Search for the cell housing the specified text and yield its (X, Y) center coordinate. 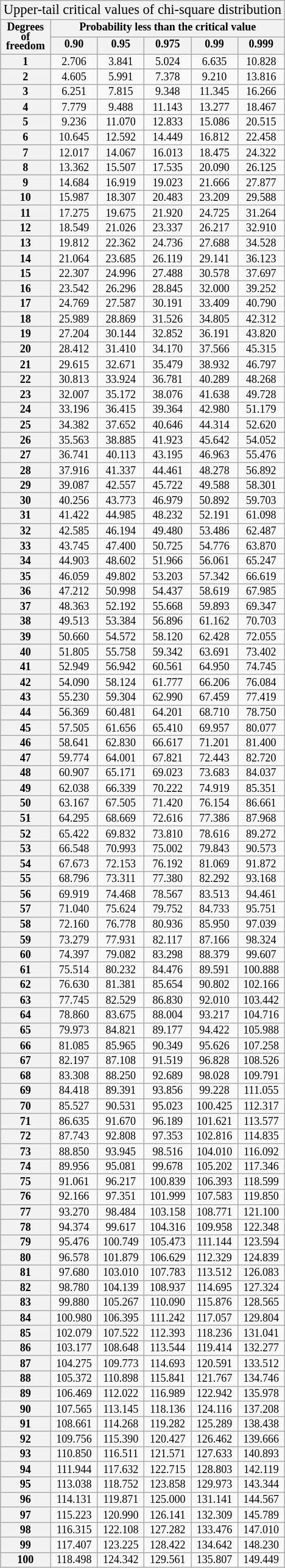
111.242 (168, 1318)
93.217 (214, 1015)
28.412 (74, 349)
97.351 (121, 1197)
85 (26, 1333)
13 (26, 243)
84.037 (261, 773)
73.279 (74, 940)
64.001 (121, 758)
76.630 (74, 985)
48.268 (261, 380)
3 (26, 91)
131.041 (261, 1333)
34 (26, 561)
74.919 (214, 788)
59 (26, 940)
83.308 (74, 1076)
15 (26, 274)
72.153 (121, 864)
66.339 (121, 788)
100 (26, 1561)
117.407 (74, 1545)
29 (26, 486)
23.337 (168, 228)
147.010 (261, 1530)
57.342 (214, 576)
88 (26, 1378)
92.010 (214, 1001)
96.217 (121, 1182)
91 (26, 1424)
30.813 (74, 380)
123.225 (121, 1545)
143.344 (261, 1484)
27.877 (261, 183)
61.098 (261, 516)
31.410 (121, 349)
55.758 (121, 653)
43.820 (261, 334)
49.588 (214, 486)
60.481 (121, 712)
13.277 (214, 107)
110.850 (74, 1455)
76.154 (214, 803)
81.381 (121, 985)
46.963 (214, 455)
50.660 (74, 637)
20.483 (168, 198)
109.958 (214, 1227)
101.879 (121, 1258)
75.514 (74, 970)
79.843 (214, 849)
106.393 (214, 1182)
82.720 (261, 758)
34.528 (261, 243)
2.706 (74, 62)
125.289 (214, 1424)
5.024 (168, 62)
18.549 (74, 228)
122.715 (168, 1469)
134.642 (214, 1545)
64.295 (74, 818)
50.725 (168, 547)
95 (26, 1484)
38.885 (121, 439)
9.348 (168, 91)
15.987 (74, 198)
70.222 (168, 788)
54.052 (261, 439)
23.209 (214, 198)
19.023 (168, 183)
119.414 (214, 1348)
0.95 (121, 45)
18.475 (214, 152)
21.064 (74, 258)
49.513 (74, 622)
65.171 (121, 773)
27 (26, 455)
75 (26, 1182)
96.578 (74, 1258)
12.592 (121, 138)
59.342 (168, 653)
12 (26, 228)
39 (26, 637)
11.345 (214, 91)
29.588 (261, 198)
97.353 (168, 1136)
6.635 (214, 62)
111.055 (261, 1091)
17.535 (168, 168)
9.210 (214, 77)
40.113 (121, 455)
67.821 (168, 758)
67.505 (121, 803)
61.656 (121, 728)
116.092 (261, 1152)
18.467 (261, 107)
5.991 (121, 77)
19 (26, 334)
20.090 (214, 168)
63.691 (214, 653)
127.633 (214, 1455)
122.108 (121, 1530)
47.212 (74, 592)
69.347 (261, 606)
24.322 (261, 152)
26.119 (168, 258)
4 (26, 107)
107.565 (74, 1409)
28.869 (121, 319)
98.516 (168, 1152)
33.196 (74, 410)
114.835 (261, 1136)
89.177 (168, 1030)
119.282 (168, 1424)
85.527 (74, 1107)
61.777 (168, 682)
113.145 (121, 1409)
24.769 (74, 304)
103.010 (121, 1272)
135.807 (214, 1561)
45.315 (261, 349)
0.999 (261, 45)
68.796 (74, 879)
28 (26, 470)
84.476 (168, 970)
102.816 (214, 1136)
23 (26, 394)
43 (26, 698)
51.179 (261, 410)
90.573 (261, 849)
95.081 (121, 1166)
67.985 (261, 592)
115.841 (168, 1378)
128.422 (168, 1545)
Probability less than the critical value (167, 28)
46.059 (74, 576)
99.228 (214, 1091)
74.397 (74, 954)
83 (26, 1303)
113.544 (168, 1348)
70.993 (121, 849)
34.805 (214, 319)
104.275 (74, 1363)
85.351 (261, 788)
24.725 (214, 213)
99.678 (168, 1166)
46 (26, 743)
82.529 (121, 1001)
64.201 (168, 712)
50.892 (214, 500)
87.968 (261, 818)
2 (26, 77)
53.203 (168, 576)
116.989 (168, 1394)
76.084 (261, 682)
32.910 (261, 228)
105.267 (121, 1303)
80.936 (168, 924)
56.061 (214, 561)
108.648 (121, 1348)
80.077 (261, 728)
88.250 (121, 1076)
93.945 (121, 1152)
76 (26, 1197)
73 (26, 1152)
54.572 (121, 637)
72.160 (74, 924)
54.776 (214, 547)
22.458 (261, 138)
4.605 (74, 77)
14.449 (168, 138)
118.752 (121, 1484)
106.629 (168, 1258)
34.382 (74, 425)
55.476 (261, 455)
108.771 (214, 1213)
7.779 (74, 107)
95.626 (214, 1046)
148.230 (261, 1545)
10.645 (74, 138)
44.903 (74, 561)
90 (26, 1409)
29.141 (214, 258)
98.028 (214, 1076)
101.621 (214, 1121)
64 (26, 1015)
114.693 (168, 1363)
92.689 (168, 1076)
104.316 (168, 1227)
7.815 (121, 91)
81.085 (74, 1046)
47.400 (121, 547)
85.965 (121, 1046)
26.217 (214, 228)
126.141 (168, 1514)
118.136 (168, 1409)
36.191 (214, 334)
68.669 (121, 818)
95.476 (74, 1242)
71 (26, 1121)
83.298 (168, 954)
119.871 (121, 1500)
87.108 (121, 1060)
60.907 (74, 773)
35.172 (121, 394)
36.123 (261, 258)
126.462 (214, 1439)
72.443 (214, 758)
36.741 (74, 455)
20.515 (261, 122)
124.342 (121, 1561)
11.143 (168, 107)
25.989 (74, 319)
112.317 (261, 1107)
32.671 (121, 364)
84.821 (121, 1030)
49.480 (168, 531)
107.522 (121, 1333)
30.191 (168, 304)
122.348 (261, 1227)
72 (26, 1136)
101.999 (168, 1197)
106.395 (121, 1318)
45 (26, 728)
34.170 (168, 349)
48 (26, 773)
98.484 (121, 1213)
49.728 (261, 394)
39.364 (168, 410)
52.191 (214, 516)
30 (26, 500)
23.542 (74, 289)
66.548 (74, 849)
92.808 (121, 1136)
78 (26, 1227)
112.329 (214, 1258)
124.116 (214, 1409)
31.264 (261, 213)
99 (26, 1545)
33.409 (214, 304)
87.166 (214, 940)
65.422 (74, 834)
13.816 (261, 77)
22.362 (121, 243)
108.661 (74, 1424)
121.767 (214, 1378)
117.057 (214, 1318)
33 (26, 547)
80 (26, 1258)
81.400 (261, 743)
16.266 (261, 91)
114.268 (121, 1424)
73.402 (261, 653)
71.040 (74, 909)
58.619 (214, 592)
89.591 (214, 970)
90.531 (121, 1107)
78.567 (168, 894)
35.479 (168, 364)
109.773 (121, 1363)
118.498 (74, 1561)
100.425 (214, 1107)
88.850 (74, 1152)
7 (26, 152)
86.661 (261, 803)
56.892 (261, 470)
105.473 (168, 1242)
110.090 (168, 1303)
91.872 (261, 864)
91.061 (74, 1182)
44 (26, 712)
38.076 (168, 394)
112.393 (168, 1333)
14 (26, 258)
24.996 (121, 274)
53.384 (121, 622)
42.557 (121, 486)
13.362 (74, 168)
126.083 (261, 1272)
16.812 (214, 138)
123.858 (168, 1484)
22 (26, 380)
59.304 (121, 698)
52 (26, 834)
77 (26, 1213)
78.750 (261, 712)
42.980 (214, 410)
27.688 (214, 243)
97.039 (261, 924)
97.680 (74, 1272)
76.778 (121, 924)
58.120 (168, 637)
27.204 (74, 334)
129.561 (168, 1561)
44.461 (168, 470)
81.069 (214, 864)
77.419 (261, 698)
59.774 (74, 758)
66.619 (261, 576)
53.486 (214, 531)
62.428 (214, 637)
86.830 (168, 1001)
59.893 (214, 606)
21 (26, 364)
45.642 (214, 439)
93 (26, 1455)
120.990 (121, 1514)
93.168 (261, 879)
82.292 (214, 879)
30.144 (121, 334)
93.270 (74, 1213)
66.206 (214, 682)
108.937 (168, 1288)
75.002 (168, 849)
132.309 (214, 1514)
93.856 (168, 1091)
48.232 (168, 516)
7.378 (168, 77)
52.949 (74, 667)
40 (26, 653)
18.307 (121, 198)
56.896 (168, 622)
31.526 (168, 319)
42.585 (74, 531)
1 (26, 62)
40.790 (261, 304)
104.716 (261, 1015)
32.007 (74, 394)
87.743 (74, 1136)
73.810 (168, 834)
131.141 (214, 1500)
0.90 (74, 45)
98.780 (74, 1288)
83.513 (214, 894)
38.932 (214, 364)
106.469 (74, 1394)
32.000 (214, 289)
99.617 (121, 1227)
21.920 (168, 213)
53 (26, 849)
92 (26, 1439)
58.124 (121, 682)
16.013 (168, 152)
112.022 (121, 1394)
43.773 (121, 500)
77.931 (121, 940)
115.876 (214, 1303)
99.607 (261, 954)
74.745 (261, 667)
70.703 (261, 622)
78.616 (214, 834)
41.337 (121, 470)
85.654 (168, 985)
103.158 (168, 1213)
66.617 (168, 743)
89.956 (74, 1166)
149.449 (261, 1561)
100.839 (168, 1182)
10 (26, 198)
51.966 (168, 561)
80.232 (121, 970)
133.512 (261, 1363)
104.010 (214, 1152)
75.624 (121, 909)
76.192 (168, 864)
9.488 (121, 107)
56.369 (74, 712)
100.888 (261, 970)
55.230 (74, 698)
Degrees offreedom (26, 37)
65.247 (261, 561)
96.828 (214, 1060)
78.860 (74, 1015)
94.374 (74, 1227)
58.641 (74, 743)
118.599 (261, 1182)
111.944 (74, 1469)
39.087 (74, 486)
67.459 (214, 698)
62.038 (74, 788)
62.830 (121, 743)
66 (26, 1046)
48.363 (74, 606)
115.223 (74, 1514)
125.000 (168, 1500)
35.563 (74, 439)
67 (26, 1060)
68.710 (214, 712)
94.461 (261, 894)
65.410 (168, 728)
69.832 (121, 834)
58 (26, 924)
139.666 (261, 1439)
21.026 (121, 228)
105.202 (214, 1166)
69.023 (168, 773)
40.256 (74, 500)
57.505 (74, 728)
77.380 (168, 879)
Upper-tail critical values of chi-square distribution (142, 10)
118.236 (214, 1333)
83.675 (121, 1015)
105.372 (74, 1378)
92.166 (74, 1197)
107.258 (261, 1046)
31 (26, 516)
54.437 (168, 592)
124.839 (261, 1258)
129.804 (261, 1318)
74 (26, 1166)
12.833 (168, 122)
99.880 (74, 1303)
107.783 (168, 1272)
38 (26, 622)
88.004 (168, 1015)
114.131 (74, 1500)
132.277 (261, 1348)
109.791 (261, 1076)
96 (26, 1500)
65 (26, 1030)
62.487 (261, 531)
51 (26, 818)
105.988 (261, 1030)
19.675 (121, 213)
61.162 (214, 622)
27.488 (168, 274)
41.638 (214, 394)
56 (26, 894)
11.070 (121, 122)
113.038 (74, 1484)
82.117 (168, 940)
3.841 (121, 62)
100.749 (121, 1242)
10.828 (261, 62)
103.442 (261, 1001)
67.673 (74, 864)
26.296 (121, 289)
47 (26, 758)
71.420 (168, 803)
29.615 (74, 364)
91.519 (168, 1060)
33.924 (121, 380)
127.282 (168, 1530)
46.979 (168, 500)
123.594 (261, 1242)
62.990 (168, 698)
11 (26, 213)
61 (26, 970)
117.346 (261, 1166)
133.476 (214, 1530)
16.919 (121, 183)
59.703 (261, 500)
21.666 (214, 183)
26 (26, 439)
84.418 (74, 1091)
86.635 (74, 1121)
73.683 (214, 773)
97 (26, 1514)
15.507 (121, 168)
81 (26, 1272)
109.756 (74, 1439)
19.812 (74, 243)
57 (26, 909)
69.919 (74, 894)
49 (26, 788)
46.797 (261, 364)
42 (26, 682)
62 (26, 985)
96.189 (168, 1121)
39.252 (261, 289)
111.144 (214, 1242)
64.950 (214, 667)
8 (26, 168)
0.975 (168, 45)
63.167 (74, 803)
23.685 (121, 258)
77.386 (214, 818)
134.746 (261, 1378)
95.023 (168, 1107)
69.957 (214, 728)
6 (26, 138)
79.973 (74, 1030)
50.998 (121, 592)
41.923 (168, 439)
103.177 (74, 1348)
94.422 (214, 1030)
120.591 (214, 1363)
84.733 (214, 909)
145.789 (261, 1514)
127.324 (261, 1288)
102.079 (74, 1333)
18 (26, 319)
37.566 (214, 349)
138.438 (261, 1424)
5 (26, 122)
113.512 (214, 1272)
98.324 (261, 940)
94 (26, 1469)
110.898 (121, 1378)
79 (26, 1242)
24 (26, 410)
102.166 (261, 985)
82 (26, 1288)
144.567 (261, 1500)
44.314 (214, 425)
32.852 (168, 334)
26.125 (261, 168)
122.942 (214, 1394)
84 (26, 1318)
49.802 (121, 576)
20 (26, 349)
32 (26, 531)
63 (26, 1001)
30.578 (214, 274)
58.301 (261, 486)
9.236 (74, 122)
116.315 (74, 1530)
129.973 (214, 1484)
43.195 (168, 455)
104.139 (121, 1288)
48.278 (214, 470)
15.086 (214, 122)
90.802 (214, 985)
37.652 (121, 425)
54.090 (74, 682)
89 (26, 1394)
40.289 (214, 380)
17 (26, 304)
35 (26, 576)
119.850 (261, 1197)
63.870 (261, 547)
86 (26, 1348)
55.668 (168, 606)
100.980 (74, 1318)
72.055 (261, 637)
24.736 (168, 243)
77.745 (74, 1001)
88.379 (214, 954)
37.916 (74, 470)
25 (26, 425)
113.577 (261, 1121)
89.272 (261, 834)
37 (26, 606)
87 (26, 1363)
69 (26, 1091)
60.561 (168, 667)
90.349 (168, 1046)
51.805 (74, 653)
72.616 (168, 818)
89.391 (121, 1091)
142.119 (261, 1469)
85.950 (214, 924)
137.208 (261, 1409)
52.620 (261, 425)
41 (26, 667)
22.307 (74, 274)
17.275 (74, 213)
44.985 (121, 516)
73.311 (121, 879)
128.565 (261, 1303)
50 (26, 803)
28.845 (168, 289)
115.390 (121, 1439)
36.415 (121, 410)
16 (26, 289)
56.942 (121, 667)
46.194 (121, 531)
135.978 (261, 1394)
107.583 (214, 1197)
79.082 (121, 954)
140.893 (261, 1455)
27.587 (121, 304)
41.422 (74, 516)
52.192 (121, 606)
40.646 (168, 425)
0.99 (214, 45)
55 (26, 879)
79.752 (168, 909)
82.197 (74, 1060)
14.684 (74, 183)
128.803 (214, 1469)
74.468 (121, 894)
121.100 (261, 1213)
71.201 (214, 743)
120.427 (168, 1439)
42.312 (261, 319)
43.745 (74, 547)
117.632 (121, 1469)
70 (26, 1107)
116.511 (121, 1455)
114.695 (214, 1288)
68 (26, 1076)
36 (26, 592)
9 (26, 183)
54 (26, 864)
36.781 (168, 380)
6.251 (74, 91)
37.697 (261, 274)
95.751 (261, 909)
98 (26, 1530)
14.067 (121, 152)
45.722 (168, 486)
12.017 (74, 152)
48.602 (121, 561)
121.571 (168, 1455)
60 (26, 954)
91.670 (121, 1121)
108.526 (261, 1060)
